Output the (X, Y) coordinate of the center of the cell containing the given text.  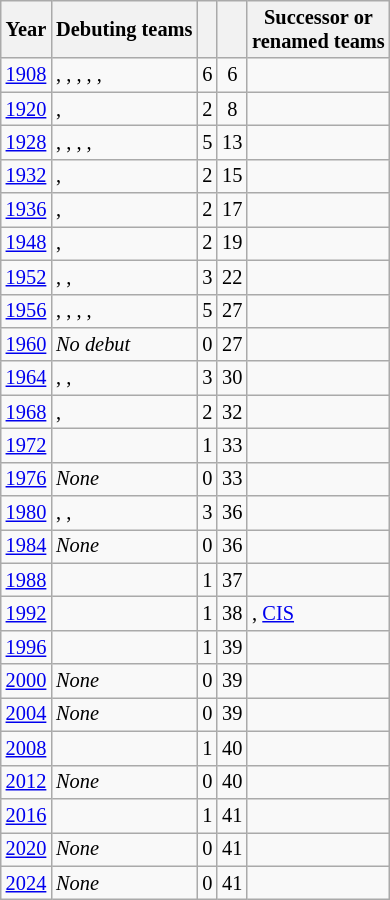
1988 (26, 580)
22 (232, 277)
1980 (26, 513)
Debuting teams (124, 29)
2008 (26, 748)
1984 (26, 546)
37 (232, 580)
1908 (26, 75)
2016 (26, 815)
1952 (26, 277)
1996 (26, 647)
1972 (26, 445)
15 (232, 176)
No debut (124, 344)
2012 (26, 782)
Year (26, 29)
1936 (26, 210)
2024 (26, 883)
1964 (26, 378)
13 (232, 142)
1932 (26, 176)
1976 (26, 479)
1992 (26, 613)
8 (232, 109)
19 (232, 243)
1928 (26, 142)
32 (232, 412)
, , , , , (124, 75)
, CIS (318, 613)
2000 (26, 681)
38 (232, 613)
1920 (26, 109)
2020 (26, 849)
17 (232, 210)
1960 (26, 344)
Successor orrenamed teams (318, 29)
1968 (26, 412)
2004 (26, 714)
1956 (26, 311)
30 (232, 378)
1948 (26, 243)
